Return [X, Y] of the center of cell containing provided text 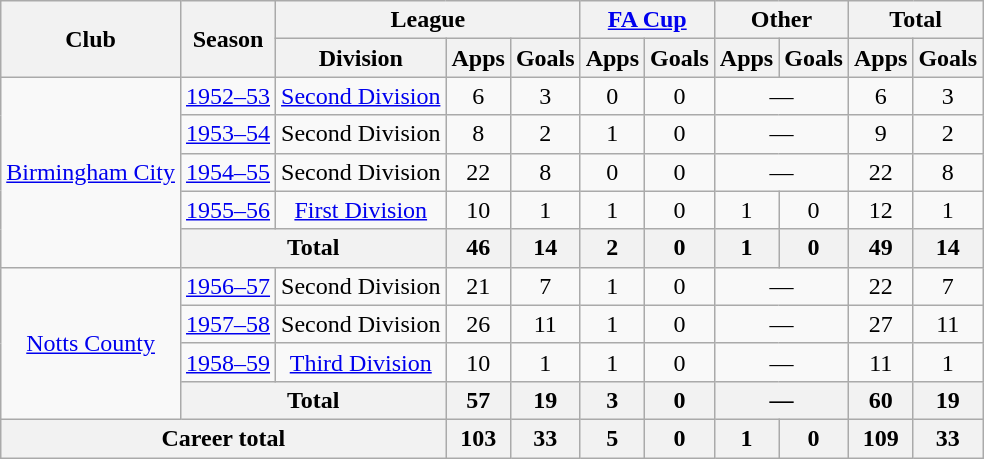
27 [880, 324]
1954–55 [228, 172]
5 [612, 438]
57 [478, 400]
49 [880, 248]
1952–53 [228, 96]
1955–56 [228, 210]
46 [478, 248]
Birmingham City [91, 172]
First Division [361, 210]
Third Division [361, 362]
Season [228, 39]
Other [781, 20]
1956–57 [228, 286]
21 [478, 286]
FA Cup [647, 20]
League [428, 20]
9 [880, 134]
26 [478, 324]
103 [478, 438]
Career total [224, 438]
1958–59 [228, 362]
12 [880, 210]
Notts County [91, 343]
1957–58 [228, 324]
60 [880, 400]
109 [880, 438]
Club [91, 39]
Division [361, 58]
1953–54 [228, 134]
